Provide the [x, y] coordinate of the cell's center where the given text is located.  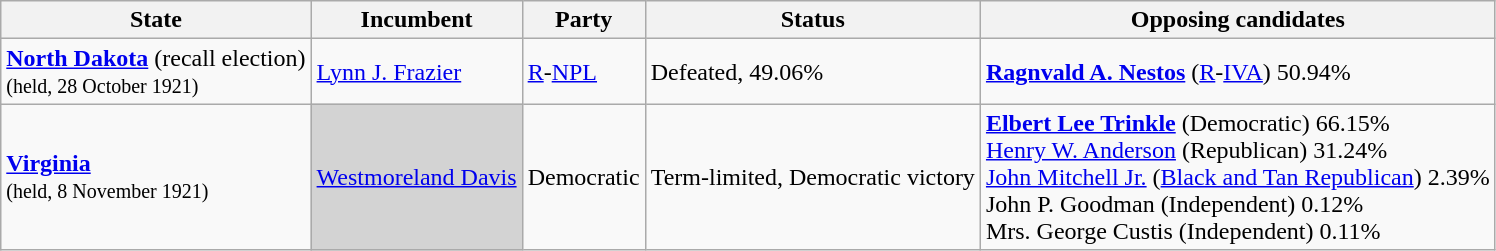
Lynn J. Frazier [416, 72]
State [156, 20]
Virginia(held, 8 November 1921) [156, 177]
Westmoreland Davis [416, 177]
Opposing candidates [1238, 20]
R-NPL [584, 72]
Party [584, 20]
Ragnvald A. Nestos (R-IVA) 50.94% [1238, 72]
Status [812, 20]
Democratic [584, 177]
Defeated, 49.06% [812, 72]
North Dakota (recall election)(held, 28 October 1921) [156, 72]
Term-limited, Democratic victory [812, 177]
Incumbent [416, 20]
